Extract the (X, Y) coordinate from the center of the cell holding the provided text.  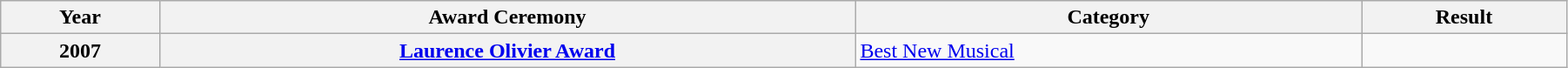
2007 (80, 51)
Award Ceremony (507, 17)
Best New Musical (1109, 51)
Category (1109, 17)
Year (80, 17)
Laurence Olivier Award (507, 51)
Result (1464, 17)
